Capture the cell that displays the provided text and extract its (x, y) central coordinate. 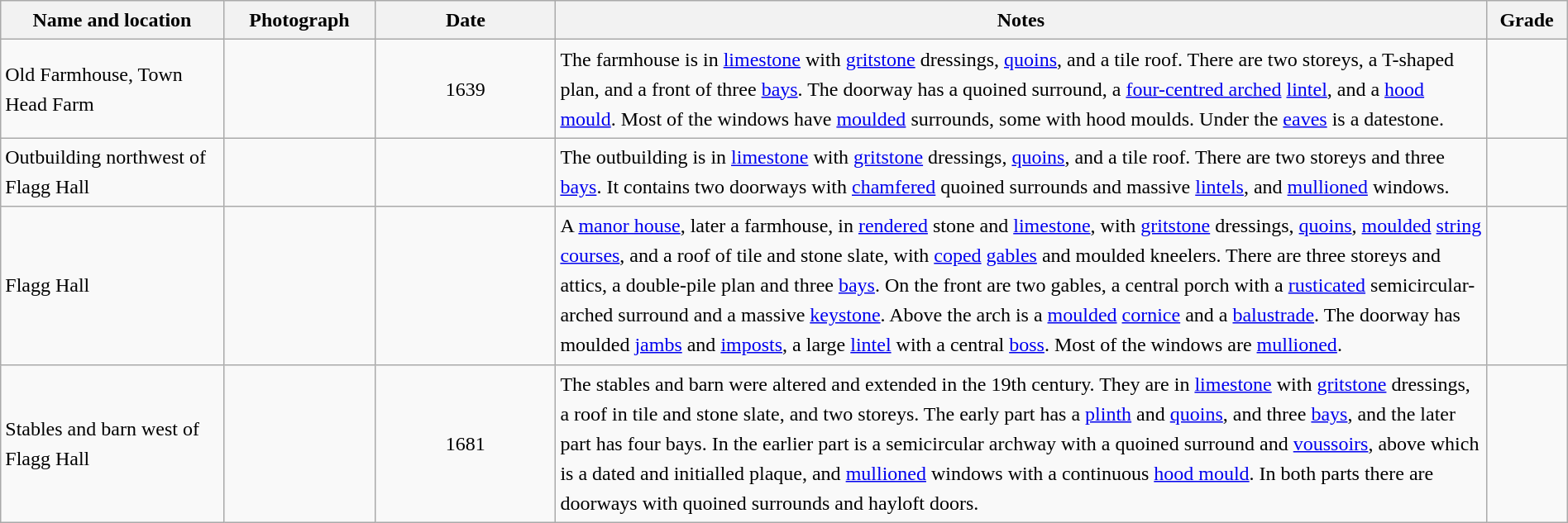
Stables and barn west of Flagg Hall (112, 443)
Name and location (112, 20)
Old Farmhouse, Town Head Farm (112, 89)
Date (466, 20)
1639 (466, 89)
1681 (466, 443)
Photograph (299, 20)
Grade (1527, 20)
Flagg Hall (112, 286)
Outbuilding northwest of Flagg Hall (112, 172)
Notes (1021, 20)
